Detect which cell encompasses the target text, then output its [X, Y] center coordinate. 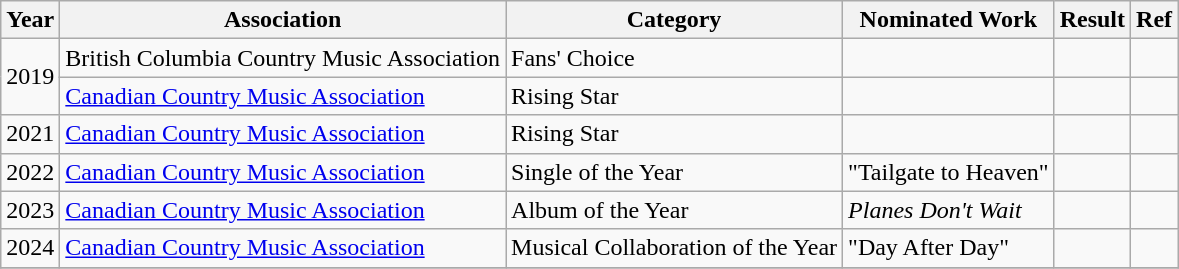
2021 [30, 134]
2022 [30, 172]
2023 [30, 210]
"Day After Day" [949, 248]
Fans' Choice [674, 58]
Album of the Year [674, 210]
2024 [30, 248]
Single of the Year [674, 172]
Category [674, 20]
Result [1092, 20]
2019 [30, 77]
"Tailgate to Heaven" [949, 172]
Planes Don't Wait [949, 210]
Association [283, 20]
Ref [1154, 20]
Nominated Work [949, 20]
British Columbia Country Music Association [283, 58]
Musical Collaboration of the Year [674, 248]
Year [30, 20]
